Capture the cell that displays the provided text and extract its (x, y) central coordinate. 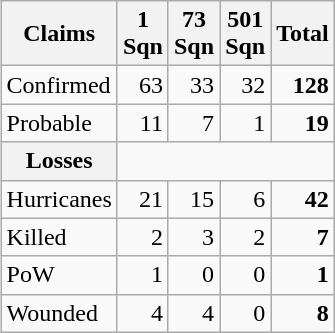
PoW (59, 275)
1Sqn (142, 34)
73Sqn (194, 34)
15 (194, 199)
501Sqn (246, 34)
8 (303, 313)
Claims (59, 34)
Wounded (59, 313)
Hurricanes (59, 199)
6 (246, 199)
11 (142, 123)
Confirmed (59, 85)
33 (194, 85)
Losses (59, 161)
63 (142, 85)
21 (142, 199)
3 (194, 237)
19 (303, 123)
Killed (59, 237)
Total (303, 34)
32 (246, 85)
42 (303, 199)
Probable (59, 123)
128 (303, 85)
